Detect which cell encompasses the target text, then output its (x, y) center coordinate. 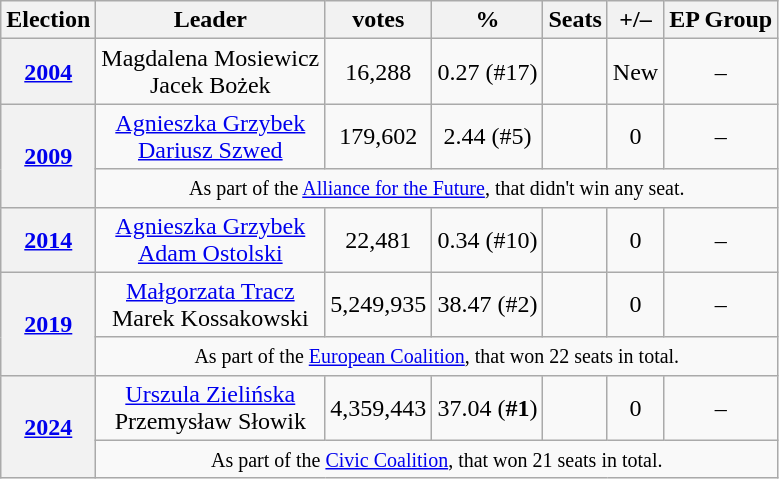
2019 (48, 324)
5,249,935 (378, 304)
EP Group (721, 20)
37.04 (#1) (488, 408)
Leader (210, 20)
New (635, 72)
4,359,443 (378, 408)
As part of the European Coalition, that won 22 seats in total. (437, 356)
Seats (575, 20)
2.44 (#5) (488, 136)
2009 (48, 156)
Urszula ZielińskaPrzemysław Słowik (210, 408)
0.34 (#10) (488, 240)
179,602 (378, 136)
Election (48, 20)
As part of the Civic Coalition, that won 21 seats in total. (437, 459)
2004 (48, 72)
As part of the Alliance for the Future, that didn't win any seat. (437, 188)
2014 (48, 240)
22,481 (378, 240)
votes (378, 20)
Agnieszka GrzybekAdam Ostolski (210, 240)
Małgorzata TraczMarek Kossakowski (210, 304)
+/– (635, 20)
38.47 (#2) (488, 304)
16,288 (378, 72)
2024 (48, 426)
% (488, 20)
0.27 (#17) (488, 72)
Magdalena MosiewiczJacek Bożek (210, 72)
Agnieszka GrzybekDariusz Szwed (210, 136)
